Provide the (x, y) coordinate of the cell's center where the given text is located.  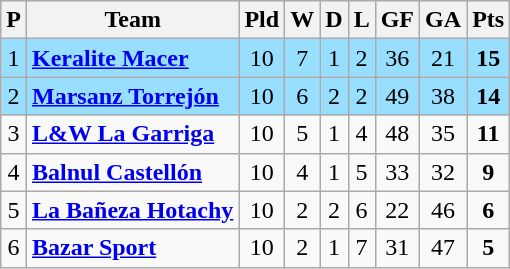
22 (397, 210)
36 (397, 58)
Pts (488, 20)
31 (397, 248)
La Bañeza Hotachy (132, 210)
15 (488, 58)
9 (488, 172)
Marsanz Torrejón (132, 96)
11 (488, 134)
W (302, 20)
38 (444, 96)
35 (444, 134)
Balnul Castellón (132, 172)
Bazar Sport (132, 248)
21 (444, 58)
49 (397, 96)
GF (397, 20)
32 (444, 172)
14 (488, 96)
Pld (262, 20)
Keralite Macer (132, 58)
48 (397, 134)
47 (444, 248)
L (362, 20)
Team (132, 20)
46 (444, 210)
L&W La Garriga (132, 134)
33 (397, 172)
GA (444, 20)
3 (14, 134)
P (14, 20)
D (334, 20)
